Extract the (x, y) coordinate from the center of the cell holding the provided text.  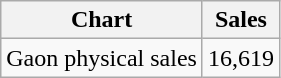
Sales (240, 20)
16,619 (240, 58)
Gaon physical sales (102, 58)
Chart (102, 20)
